Capture the cell that displays the provided text and extract its (x, y) central coordinate. 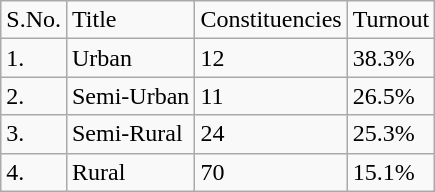
2. (34, 96)
Constituencies (271, 20)
S.No. (34, 20)
Semi-Urban (130, 96)
24 (271, 134)
11 (271, 96)
Urban (130, 58)
1. (34, 58)
25.3% (391, 134)
Turnout (391, 20)
12 (271, 58)
Semi-Rural (130, 134)
3. (34, 134)
15.1% (391, 172)
Title (130, 20)
Rural (130, 172)
4. (34, 172)
70 (271, 172)
26.5% (391, 96)
38.3% (391, 58)
